Output the [x, y] coordinate of the center of the cell containing the given text.  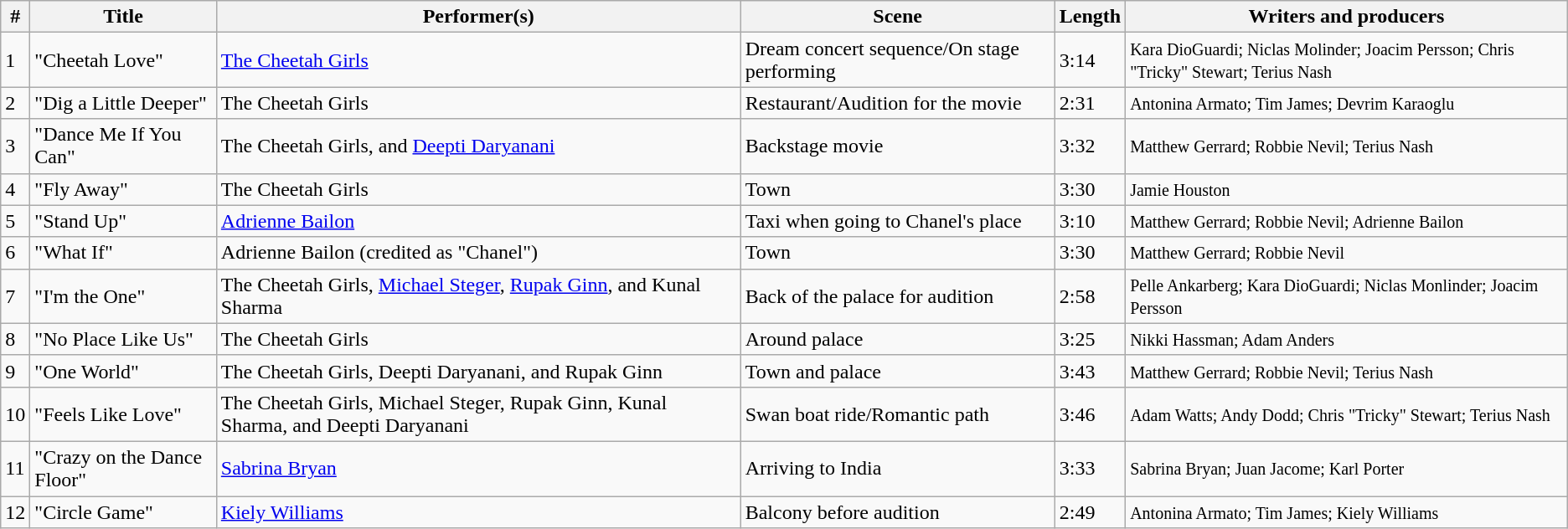
Antonina Armato; Tim James; Devrim Karaoglu [1347, 103]
Dream concert sequence/On stage performing [898, 60]
Matthew Gerrard; Robbie Nevil [1347, 253]
The Cheetah Girls, Michael Steger, Rupak Ginn, Kunal Sharma, and Deepti Daryanani [478, 413]
Antonina Armato; Tim James; Kiely Williams [1347, 511]
Length [1090, 17]
2:49 [1090, 511]
8 [15, 339]
3:10 [1090, 221]
7 [15, 296]
Scene [898, 17]
Nikki Hassman; Adam Anders [1347, 339]
4 [15, 189]
3:25 [1090, 339]
3:14 [1090, 60]
"What If" [124, 253]
Balcony before audition [898, 511]
1 [15, 60]
5 [15, 221]
3:32 [1090, 146]
3:46 [1090, 413]
Swan boat ride/Romantic path [898, 413]
"Cheetah Love" [124, 60]
Restaurant/Audition for the movie [898, 103]
"Dance Me If You Can" [124, 146]
Kara DioGuardi; Niclas Molinder; Joacim Persson; Chris "Tricky" Stewart; Terius Nash [1347, 60]
Pelle Ankarberg; Kara DioGuardi; Niclas Monlinder; Joacim Persson [1347, 296]
Adam Watts; Andy Dodd; Chris "Tricky" Stewart; Terius Nash [1347, 413]
Around palace [898, 339]
"Feels Like Love" [124, 413]
"Fly Away" [124, 189]
Adrienne Bailon [478, 221]
Back of the palace for audition [898, 296]
Jamie Houston [1347, 189]
Arriving to India [898, 469]
Adrienne Bailon (credited as "Chanel") [478, 253]
Performer(s) [478, 17]
Kiely Williams [478, 511]
Sabrina Bryan [478, 469]
Writers and producers [1347, 17]
Sabrina Bryan; Juan Jacome; Karl Porter [1347, 469]
9 [15, 371]
Town and palace [898, 371]
3 [15, 146]
"One World" [124, 371]
The Cheetah Girls, and Deepti Daryanani [478, 146]
The Cheetah Girls, Deepti Daryanani, and Rupak Ginn [478, 371]
"Dig a Little Deeper" [124, 103]
"Stand Up" [124, 221]
"No Place Like Us" [124, 339]
Taxi when going to Chanel's place [898, 221]
2 [15, 103]
# [15, 17]
2:58 [1090, 296]
Matthew Gerrard; Robbie Nevil; Adrienne Bailon [1347, 221]
12 [15, 511]
"I'm the One" [124, 296]
Title [124, 17]
"Circle Game" [124, 511]
The Cheetah Girls, Michael Steger, Rupak Ginn, and Kunal Sharma [478, 296]
6 [15, 253]
10 [15, 413]
2:31 [1090, 103]
Backstage movie [898, 146]
11 [15, 469]
3:43 [1090, 371]
3:33 [1090, 469]
"Crazy on the Dance Floor" [124, 469]
